Scan for the cell matching the given text and deliver its [x, y] coordinate at center. 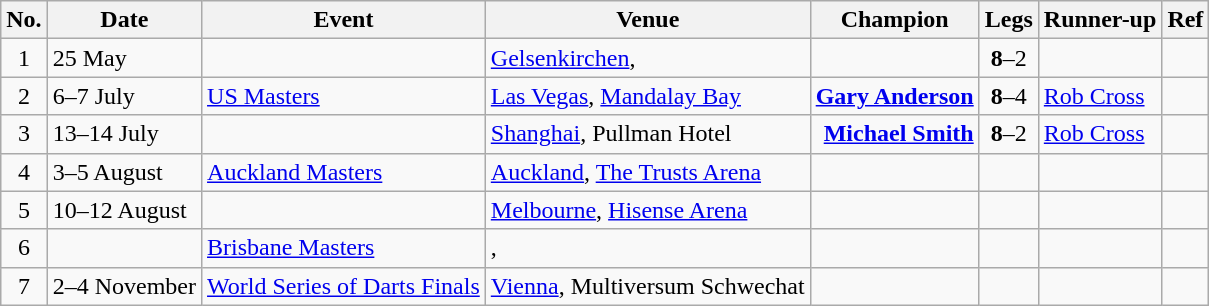
Ref [1186, 20]
5 [24, 210]
10–12 August [124, 210]
3 [24, 134]
Runner-up [1100, 20]
Gary Anderson [894, 96]
13–14 July [124, 134]
6 [24, 248]
2 [24, 96]
4 [24, 172]
Brisbane Masters [344, 248]
Auckland Masters [344, 172]
1 [24, 58]
Melbourne, Hisense Arena [648, 210]
6–7 July [124, 96]
8–4 [1008, 96]
Auckland, The Trusts Arena [648, 172]
World Series of Darts Finals [344, 286]
Vienna, Multiversum Schwechat [648, 286]
Venue [648, 20]
Gelsenkirchen, [648, 58]
7 [24, 286]
3–5 August [124, 172]
Date [124, 20]
Event [344, 20]
, [648, 248]
Legs [1008, 20]
No. [24, 20]
US Masters [344, 96]
Michael Smith [894, 134]
Champion [894, 20]
2–4 November [124, 286]
Las Vegas, Mandalay Bay [648, 96]
25 May [124, 58]
Shanghai, Pullman Hotel [648, 134]
